Return the (x, y) coordinate for the center point of the cell that contains the specified text.  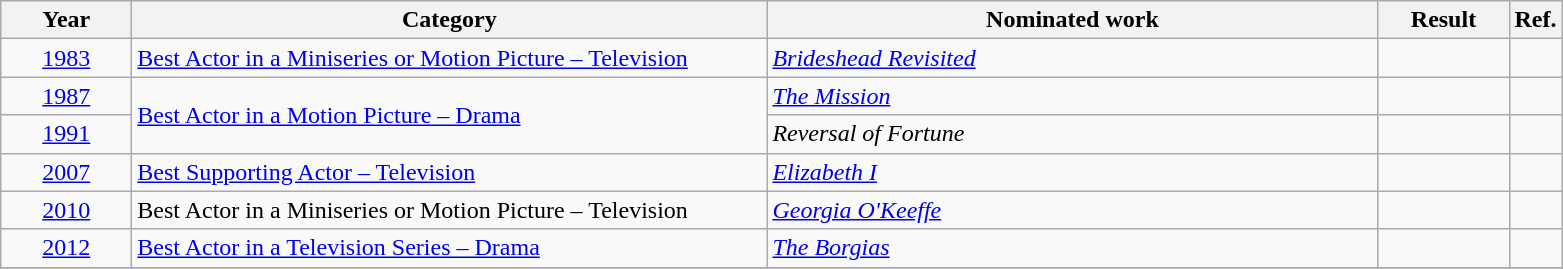
Reversal of Fortune (1072, 134)
Category (450, 20)
Georgia O'Keeffe (1072, 210)
Year (66, 20)
Ref. (1536, 20)
2007 (66, 172)
1991 (66, 134)
1983 (66, 58)
The Borgias (1072, 248)
Best Supporting Actor – Television (450, 172)
The Mission (1072, 96)
Elizabeth I (1072, 172)
1987 (66, 96)
Brideshead Revisited (1072, 58)
Nominated work (1072, 20)
2010 (66, 210)
Result (1444, 20)
Best Actor in a Motion Picture – Drama (450, 115)
2012 (66, 248)
Best Actor in a Television Series – Drama (450, 248)
